Return [x, y] of the center of cell containing provided text 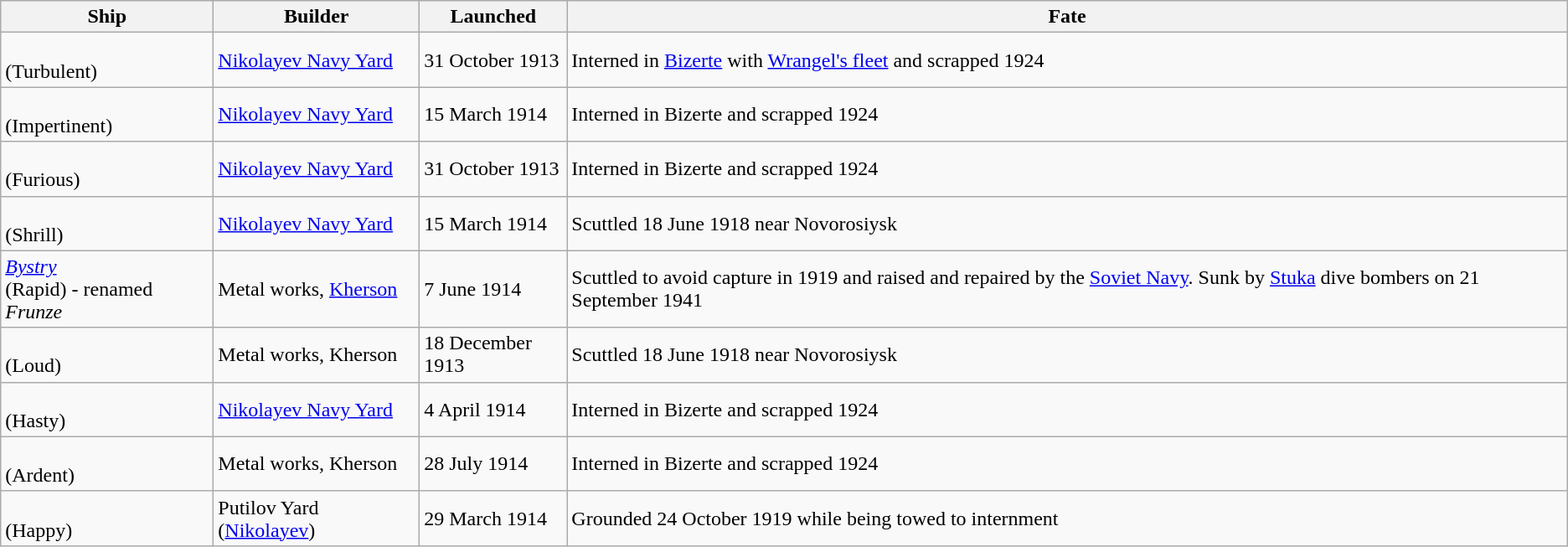
Launched [493, 17]
(Turbulent) [107, 60]
28 July 1914 [493, 464]
(Ardent) [107, 464]
(Shrill) [107, 223]
(Hasty) [107, 409]
18 December 1913 [493, 355]
4 April 1914 [493, 409]
(Loud) [107, 355]
Builder [317, 17]
Grounded 24 October 1919 while being towed to internment [1067, 518]
Scuttled to avoid capture in 1919 and raised and repaired by the Soviet Navy. Sunk by Stuka dive bombers on 21 September 1941 [1067, 289]
Putilov Yard (Nikolayev) [317, 518]
(Impertinent) [107, 114]
Interned in Bizerte with Wrangel's fleet and scrapped 1924 [1067, 60]
(Furious) [107, 169]
Fate [1067, 17]
29 March 1914 [493, 518]
7 June 1914 [493, 289]
(Happy) [107, 518]
Bystry(Rapid) - renamed Frunze [107, 289]
Ship [107, 17]
